Provide the (x, y) coordinate of the cell's center where the given text is located.  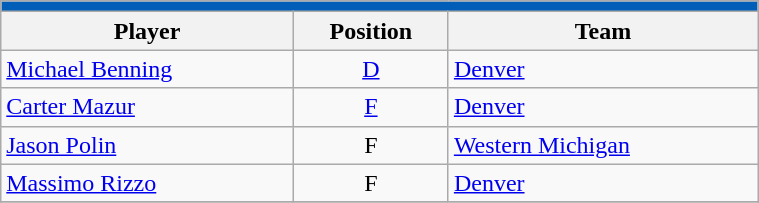
D (370, 69)
Jason Polin (148, 145)
Michael Benning (148, 69)
Player (148, 31)
Carter Mazur (148, 107)
Massimo Rizzo (148, 183)
Western Michigan (602, 145)
Team (602, 31)
Position (370, 31)
